Find where the given text appears and provide that cell's center as (X, Y) coordinate. 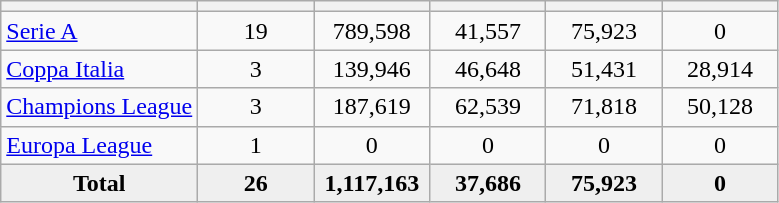
Europa League (100, 145)
51,431 (604, 69)
Serie A (100, 31)
50,128 (720, 107)
139,946 (372, 69)
Champions League (100, 107)
71,818 (604, 107)
28,914 (720, 69)
19 (256, 31)
41,557 (488, 31)
187,619 (372, 107)
Coppa Italia (100, 69)
46,648 (488, 69)
37,686 (488, 183)
62,539 (488, 107)
Total (100, 183)
1 (256, 145)
26 (256, 183)
1,117,163 (372, 183)
789,598 (372, 31)
